Identify which cell holds the provided text, then report its (X, Y) central coordinate. 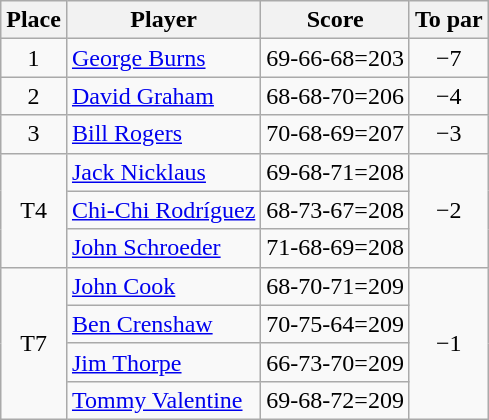
Ben Crenshaw (163, 324)
Player (163, 20)
−1 (448, 343)
66-73-70=209 (336, 362)
George Burns (163, 58)
69-66-68=203 (336, 58)
2 (34, 96)
T7 (34, 343)
Score (336, 20)
71-68-69=208 (336, 248)
Tommy Valentine (163, 400)
Jim Thorpe (163, 362)
68-73-67=208 (336, 210)
David Graham (163, 96)
69-68-72=209 (336, 400)
69-68-71=208 (336, 172)
−4 (448, 96)
70-68-69=207 (336, 134)
John Cook (163, 286)
70-75-64=209 (336, 324)
T4 (34, 210)
Jack Nicklaus (163, 172)
To par (448, 20)
−7 (448, 58)
Chi-Chi Rodríguez (163, 210)
1 (34, 58)
−3 (448, 134)
68-70-71=209 (336, 286)
Place (34, 20)
3 (34, 134)
−2 (448, 210)
John Schroeder (163, 248)
Bill Rogers (163, 134)
68-68-70=206 (336, 96)
